Locate the cell with the specified text and output its (x, y) center coordinate. 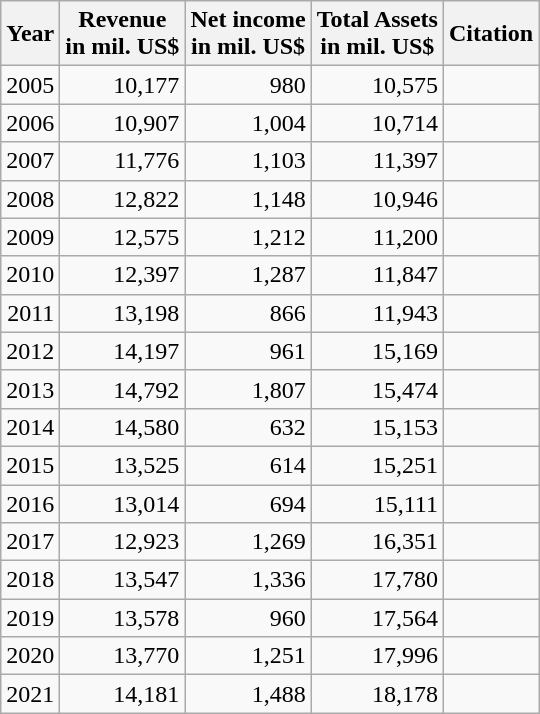
11,200 (377, 237)
15,251 (377, 465)
2008 (30, 199)
Total Assetsin mil. US$ (377, 34)
13,014 (122, 503)
980 (248, 85)
1,103 (248, 161)
15,474 (377, 389)
18,178 (377, 694)
1,251 (248, 656)
614 (248, 465)
11,397 (377, 161)
11,943 (377, 313)
16,351 (377, 542)
15,111 (377, 503)
1,287 (248, 275)
14,197 (122, 351)
1,269 (248, 542)
12,397 (122, 275)
Revenuein mil. US$ (122, 34)
12,822 (122, 199)
13,198 (122, 313)
Citation (490, 34)
2006 (30, 123)
1,336 (248, 580)
11,776 (122, 161)
2016 (30, 503)
866 (248, 313)
2005 (30, 85)
960 (248, 618)
10,946 (377, 199)
2010 (30, 275)
11,847 (377, 275)
1,488 (248, 694)
15,153 (377, 427)
10,575 (377, 85)
694 (248, 503)
2014 (30, 427)
14,792 (122, 389)
13,547 (122, 580)
10,177 (122, 85)
14,181 (122, 694)
2020 (30, 656)
12,575 (122, 237)
13,770 (122, 656)
1,148 (248, 199)
2007 (30, 161)
14,580 (122, 427)
15,169 (377, 351)
1,212 (248, 237)
2015 (30, 465)
632 (248, 427)
17,996 (377, 656)
1,807 (248, 389)
10,907 (122, 123)
Net incomein mil. US$ (248, 34)
2012 (30, 351)
2011 (30, 313)
2009 (30, 237)
10,714 (377, 123)
2017 (30, 542)
17,564 (377, 618)
17,780 (377, 580)
2013 (30, 389)
2018 (30, 580)
Year (30, 34)
2019 (30, 618)
2021 (30, 694)
1,004 (248, 123)
961 (248, 351)
13,578 (122, 618)
13,525 (122, 465)
12,923 (122, 542)
